Detect which cell encompasses the target text, then output its (X, Y) center coordinate. 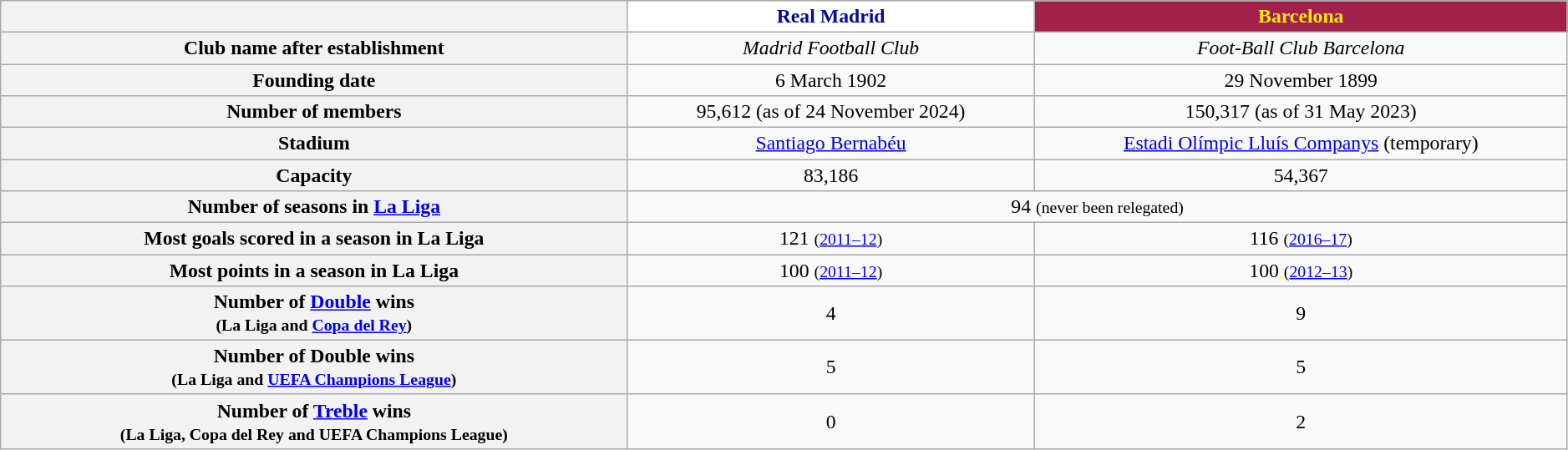
4 (830, 312)
Estadi Olímpic Lluís Companys (temporary) (1301, 143)
Most points in a season in La Liga (314, 270)
Most goals scored in a season in La Liga (314, 238)
29 November 1899 (1301, 80)
Club name after establishment (314, 48)
Founding date (314, 80)
83,186 (830, 174)
100 (2012–13) (1301, 270)
Madrid Football Club (830, 48)
Number of Double wins (La Liga and Copa del Rey) (314, 312)
Number of members (314, 111)
150,317 (as of 31 May 2023) (1301, 111)
100 (2011–12) (830, 270)
9 (1301, 312)
2 (1301, 421)
Number of Treble wins (La Liga, Copa del Rey and UEFA Champions League) (314, 421)
Foot-Ball Club Barcelona (1301, 48)
Real Madrid (830, 17)
0 (830, 421)
54,367 (1301, 174)
95,612 (as of 24 November 2024) (830, 111)
94 (never been relegated) (1098, 206)
6 March 1902 (830, 80)
121 (2011–12) (830, 238)
Barcelona (1301, 17)
Number of Double wins (La Liga and UEFA Champions League) (314, 367)
Number of seasons in La Liga (314, 206)
116 (2016–17) (1301, 238)
Stadium (314, 143)
Capacity (314, 174)
Santiago Bernabéu (830, 143)
